Scan for the cell matching the given text and deliver its [x, y] coordinate at center. 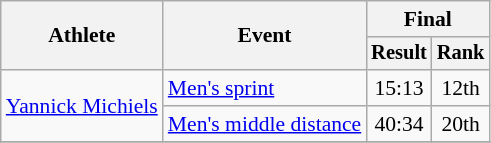
Athlete [82, 36]
40:34 [399, 124]
Men's middle distance [264, 124]
Yannick Michiels [82, 106]
Men's sprint [264, 88]
Event [264, 36]
Rank [461, 54]
Final [428, 19]
Result [399, 54]
15:13 [399, 88]
12th [461, 88]
20th [461, 124]
